Return the [x, y] coordinate for the center point of the cell that contains the specified text.  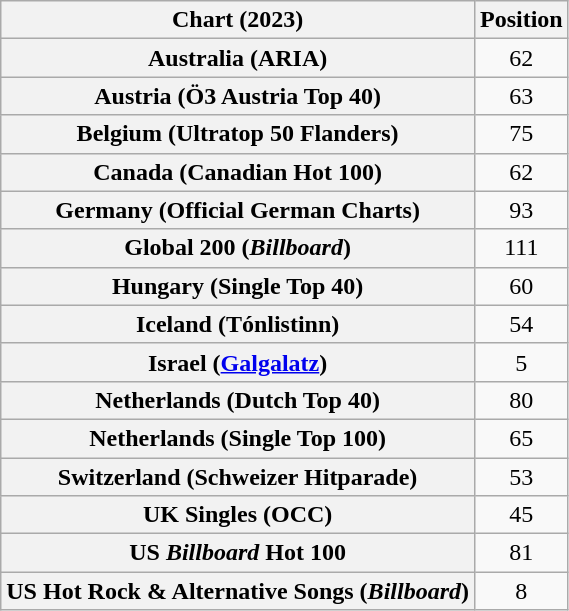
Austria (Ö3 Austria Top 40) [238, 96]
US Billboard Hot 100 [238, 553]
Netherlands (Dutch Top 40) [238, 400]
Switzerland (Schweizer Hitparade) [238, 477]
UK Singles (OCC) [238, 515]
Canada (Canadian Hot 100) [238, 172]
Israel (Galgalatz) [238, 362]
Netherlands (Single Top 100) [238, 438]
75 [521, 134]
80 [521, 400]
81 [521, 553]
Position [521, 20]
5 [521, 362]
Belgium (Ultratop 50 Flanders) [238, 134]
93 [521, 210]
Chart (2023) [238, 20]
Hungary (Single Top 40) [238, 286]
Iceland (Tónlistinn) [238, 324]
65 [521, 438]
US Hot Rock & Alternative Songs (Billboard) [238, 591]
53 [521, 477]
Global 200 (Billboard) [238, 248]
111 [521, 248]
8 [521, 591]
45 [521, 515]
54 [521, 324]
60 [521, 286]
63 [521, 96]
Germany (Official German Charts) [238, 210]
Australia (ARIA) [238, 58]
